Provide the (x, y) coordinate of the cell's center where the given text is located.  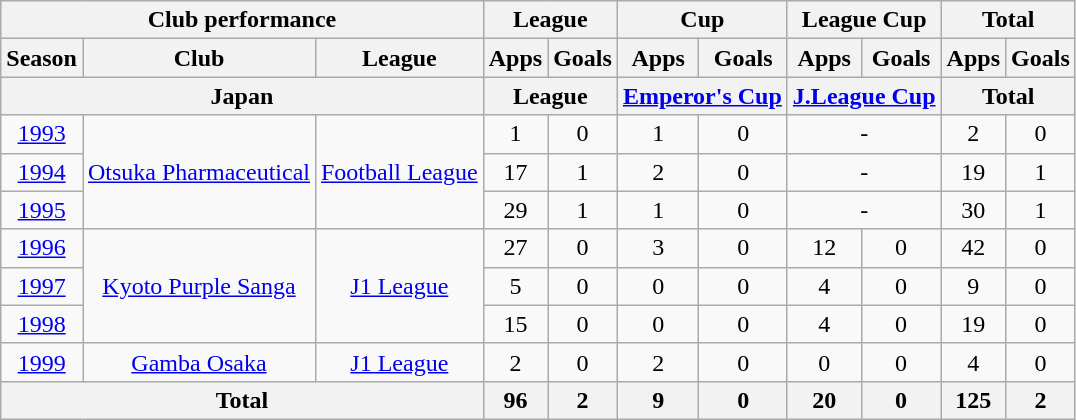
Otsuka Pharmaceutical (198, 172)
5 (515, 286)
20 (824, 400)
3 (658, 248)
J.League Cup (864, 96)
1999 (42, 362)
125 (973, 400)
17 (515, 172)
Club (198, 58)
Japan (242, 96)
15 (515, 324)
Season (42, 58)
42 (973, 248)
96 (515, 400)
1996 (42, 248)
30 (973, 210)
12 (824, 248)
League Cup (864, 20)
Football League (399, 172)
27 (515, 248)
Gamba Osaka (198, 362)
29 (515, 210)
1995 (42, 210)
1993 (42, 134)
Emperor's Cup (702, 96)
Club performance (242, 20)
1998 (42, 324)
1994 (42, 172)
1997 (42, 286)
Kyoto Purple Sanga (198, 286)
Cup (702, 20)
